Output the [X, Y] coordinate of the center of the cell containing the given text.  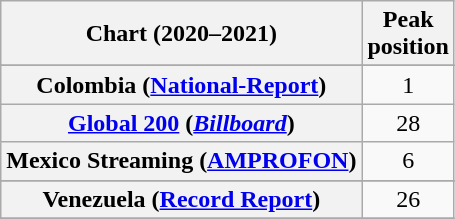
28 [408, 123]
26 [408, 199]
Chart (2020–2021) [182, 34]
Global 200 (Billboard) [182, 123]
1 [408, 85]
6 [408, 161]
Venezuela (Record Report) [182, 199]
Mexico Streaming (AMPROFON) [182, 161]
Colombia (National-Report) [182, 85]
Peakposition [408, 34]
